From the cell containing the given text, extract its center point as [X, Y] coordinate. 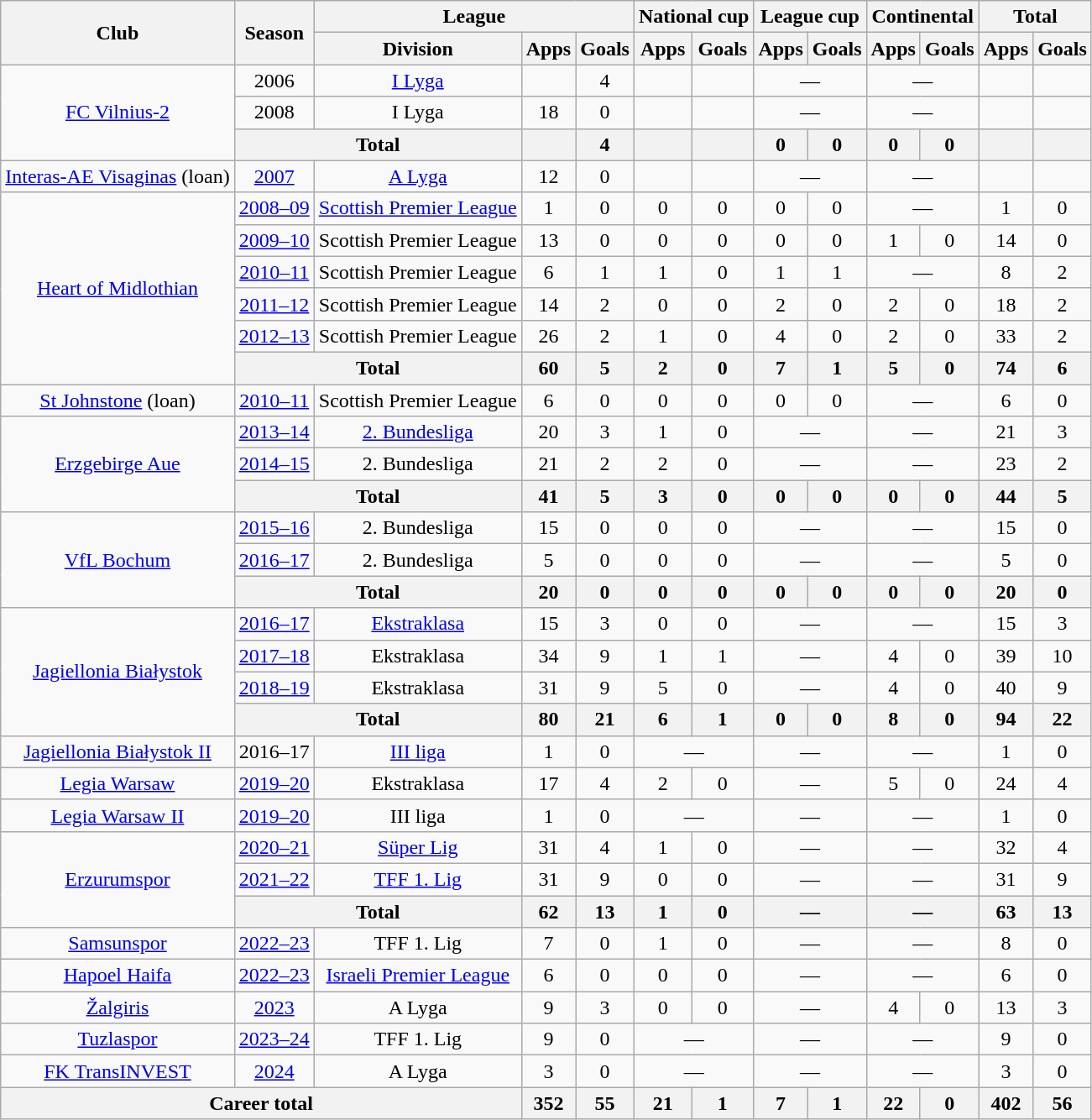
Career total [262, 1103]
FK TransINVEST [118, 1071]
2023–24 [274, 1039]
10 [1063, 656]
62 [548, 911]
Tuzlaspor [118, 1039]
Jagiellonia Białystok [118, 672]
Continental [922, 17]
FC Vilnius-2 [118, 113]
2017–18 [274, 656]
80 [548, 720]
12 [548, 176]
Heart of Midlothian [118, 288]
40 [1006, 688]
74 [1006, 368]
2011–12 [274, 304]
League [473, 17]
League cup [810, 17]
55 [605, 1103]
2008–09 [274, 208]
2020–21 [274, 847]
34 [548, 656]
2009–10 [274, 240]
352 [548, 1103]
26 [548, 336]
39 [1006, 656]
VfL Bochum [118, 560]
2015–16 [274, 528]
Süper Lig [418, 847]
Legia Warsaw II [118, 815]
2006 [274, 81]
Hapoel Haifa [118, 976]
Club [118, 33]
2018–19 [274, 688]
2013–14 [274, 432]
Erzgebirge Aue [118, 464]
2023 [274, 1007]
24 [1006, 783]
2021–22 [274, 879]
National cup [693, 17]
60 [548, 368]
St Johnstone (loan) [118, 400]
32 [1006, 847]
33 [1006, 336]
Erzurumspor [118, 879]
Samsunspor [118, 944]
2012–13 [274, 336]
94 [1006, 720]
2024 [274, 1071]
56 [1063, 1103]
2014–15 [274, 464]
23 [1006, 464]
41 [548, 496]
Division [418, 49]
Legia Warsaw [118, 783]
Jagiellonia Białystok II [118, 751]
402 [1006, 1103]
Israeli Premier League [418, 976]
44 [1006, 496]
63 [1006, 911]
2007 [274, 176]
Žalgiris [118, 1007]
Season [274, 33]
17 [548, 783]
Interas-AE Visaginas (loan) [118, 176]
2008 [274, 113]
